Provide the (X, Y) coordinate of the cell's center where the given text is located.  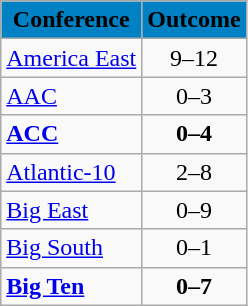
America East (72, 58)
Conference (72, 20)
Outcome (194, 20)
0–3 (194, 96)
0–1 (194, 248)
2–8 (194, 172)
Atlantic-10 (72, 172)
Big South (72, 248)
ACC (72, 134)
0–4 (194, 134)
9–12 (194, 58)
Big Ten (72, 286)
0–7 (194, 286)
AAC (72, 96)
Big East (72, 210)
0–9 (194, 210)
